Output the [x, y] coordinate of the center of the cell containing the given text.  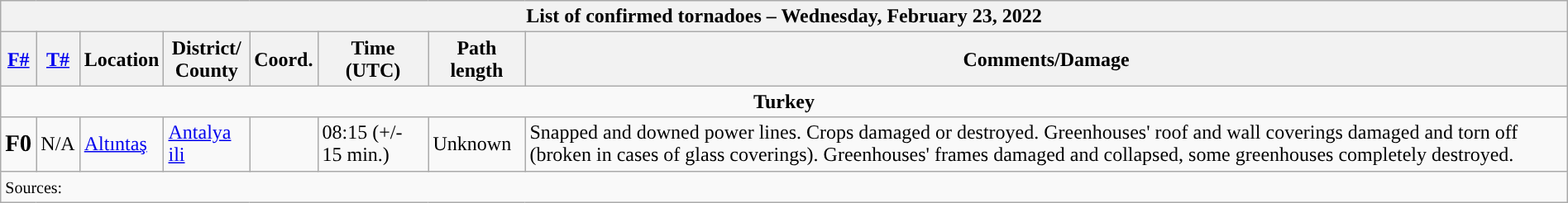
N/A [58, 144]
Altıntaş [122, 144]
Antalya ili [207, 144]
Time (UTC) [373, 59]
F# [18, 59]
List of confirmed tornadoes – Wednesday, February 23, 2022 [784, 17]
Sources: [784, 186]
District/County [207, 59]
T# [58, 59]
F0 [18, 144]
Comments/Damage [1046, 59]
Coord. [284, 59]
Path length [476, 59]
Unknown [476, 144]
08:15 (+/- 15 min.) [373, 144]
Location [122, 59]
Turkey [784, 101]
